From the cell containing the given text, extract its center point as (x, y) coordinate. 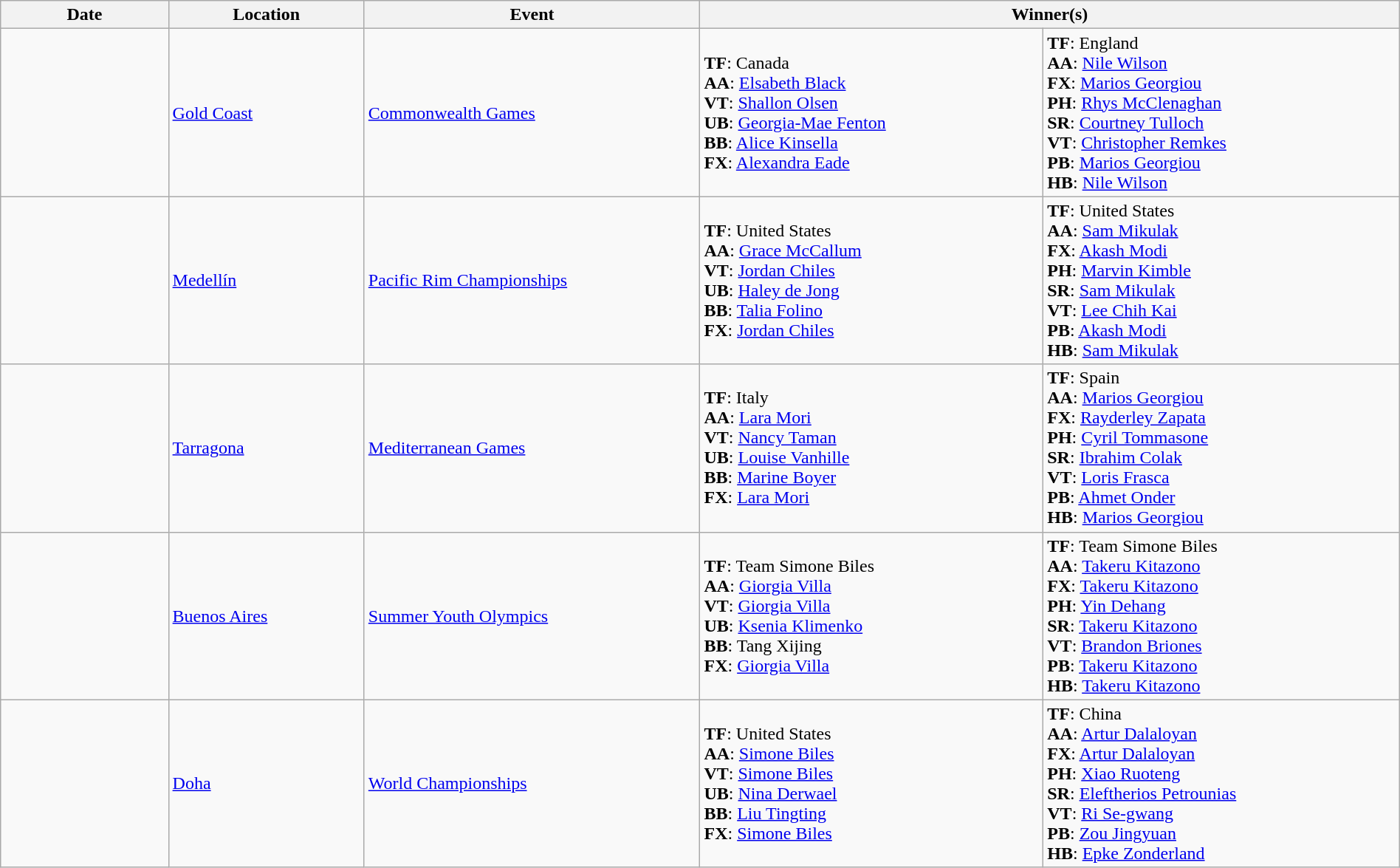
Summer Youth Olympics (532, 616)
Mediterranean Games (532, 448)
Medellín (266, 281)
Event (532, 15)
Buenos Aires (266, 616)
Pacific Rim Championships (532, 281)
TF: United States AA: Grace McCallum VT: Jordan Chiles UB: Haley de Jong BB: Talia Folino FX: Jordan Chiles (871, 281)
Date (84, 15)
Winner(s) (1050, 15)
Doha (266, 783)
World Championships (532, 783)
Tarragona (266, 448)
TF: EnglandAA: Nile WilsonFX: Marios GeorgiouPH: Rhys McClenaghanSR: Courtney TullochVT: Christopher RemkesPB: Marios GeorgiouHB: Nile Wilson (1221, 112)
Location (266, 15)
TF: SpainAA: Marios GeorgiouFX: Rayderley ZapataPH: Cyril TommasoneSR: Ibrahim ColakVT: Loris FrascaPB: Ahmet OnderHB: Marios Georgiou (1221, 448)
Commonwealth Games (532, 112)
TF: ChinaAA: Artur Dalaloyan FX: Artur DalaloyanPH: Xiao RuotengSR: Eleftherios PetrouniasVT: Ri Se-gwangPB: Zou JingyuanHB: Epke Zonderland (1221, 783)
TF: Team Simone BilesAA: Giorgia VillaVT: Giorgia VillaUB: Ksenia KlimenkoBB: Tang XijingFX: Giorgia Villa (871, 616)
TF: Canada AA: Elsabeth Black VT: Shallon Olsen UB: Georgia-Mae Fenton BB: Alice Kinsella FX: Alexandra Eade (871, 112)
TF: ItalyAA: Lara MoriVT: Nancy TamanUB: Louise VanhilleBB: Marine BoyerFX: Lara Mori (871, 448)
TF: United StatesAA: Simone Biles VT: Simone Biles UB: Nina Derwael BB: Liu TingtingFX: Simone Biles (871, 783)
Gold Coast (266, 112)
TF: United States AA: Sam MikulakFX: Akash ModiPH: Marvin KimbleSR: Sam MikulakVT: Lee Chih KaiPB: Akash ModiHB: Sam Mikulak (1221, 281)
